Detect which cell encompasses the target text, then output its [x, y] center coordinate. 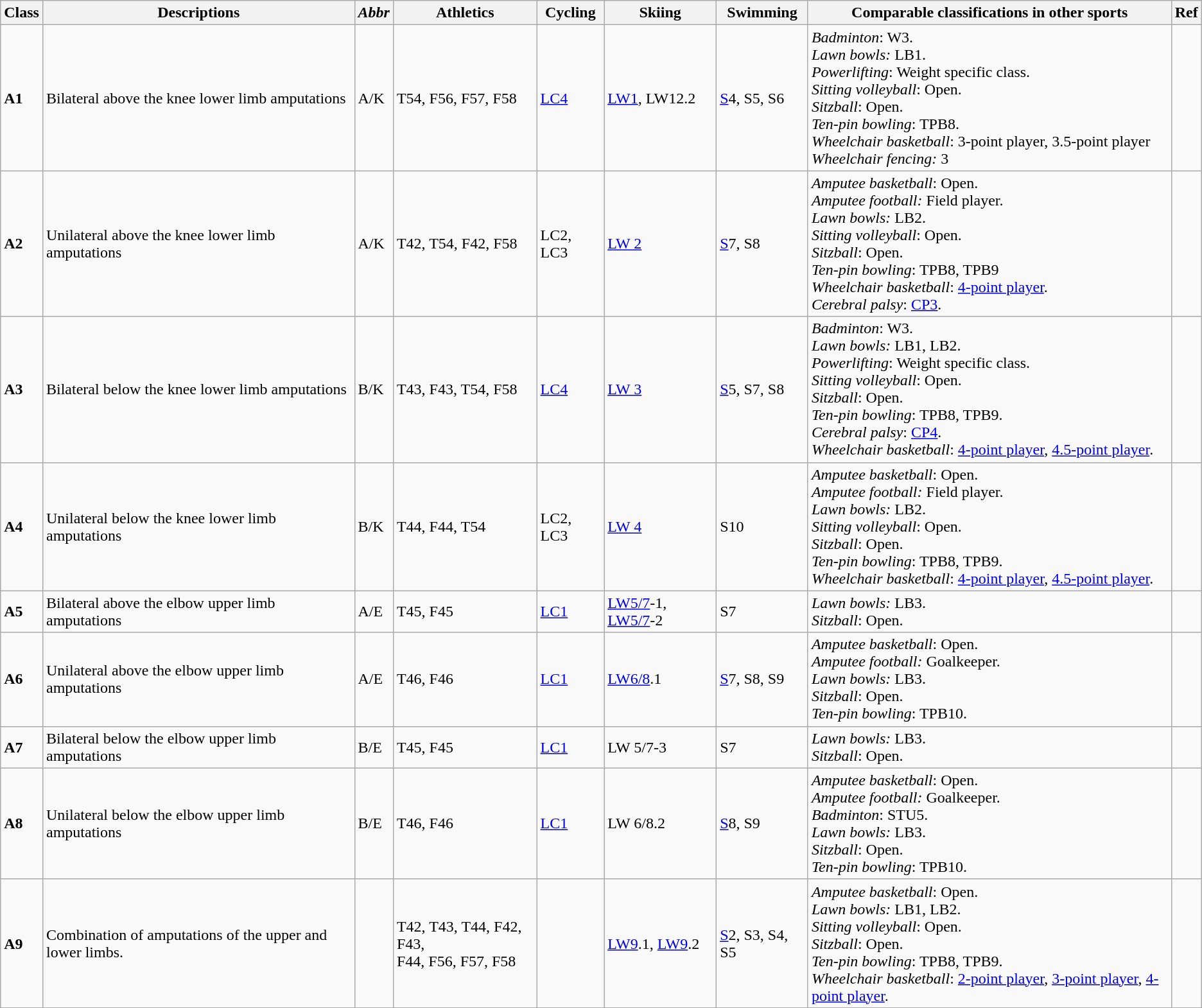
Abbr [374, 13]
LW9.1, LW9.2 [660, 943]
S10 [763, 526]
Athletics [465, 13]
S4, S5, S6 [763, 98]
S5, S7, S8 [763, 389]
T54, F56, F57, F58 [465, 98]
Bilateral above the elbow upper limb amputations [198, 611]
LW6/8.1 [660, 679]
Bilateral below the knee lower limb amputations [198, 389]
T42, T54, F42, F58 [465, 244]
S7, S8, S9 [763, 679]
Bilateral below the elbow upper limb amputations [198, 747]
LW5/7-1, LW5/7-2 [660, 611]
T44, F44, T54 [465, 526]
S2, S3, S4, S5 [763, 943]
Swimming [763, 13]
LW 4 [660, 526]
S8, S9 [763, 823]
Skiing [660, 13]
T43, F43, T54, F58 [465, 389]
A1 [22, 98]
Unilateral below the elbow upper limb amputations [198, 823]
A2 [22, 244]
LW 5/7-3 [660, 747]
S7, S8 [763, 244]
Comparable classifications in other sports [989, 13]
Amputee basketball: Open.Amputee football: Goalkeeper.Badminton: STU5.Lawn bowls: LB3.Sitzball: Open.Ten-pin bowling: TPB10. [989, 823]
Combination of amputations of the upper and lower limbs. [198, 943]
T42, T43, T44, F42, F43,F44, F56, F57, F58 [465, 943]
Cycling [570, 13]
A3 [22, 389]
Unilateral below the knee lower limb amputations [198, 526]
Bilateral above the knee lower limb amputations [198, 98]
A4 [22, 526]
LW 2 [660, 244]
Class [22, 13]
Unilateral above the knee lower limb amputations [198, 244]
A8 [22, 823]
Unilateral above the elbow upper limb amputations [198, 679]
A7 [22, 747]
LW 3 [660, 389]
LW 6/8.2 [660, 823]
LW1, LW12.2 [660, 98]
Ref [1187, 13]
Descriptions [198, 13]
A6 [22, 679]
Amputee basketball: Open.Amputee football: Goalkeeper.Lawn bowls: LB3.Sitzball: Open.Ten-pin bowling: TPB10. [989, 679]
A9 [22, 943]
A5 [22, 611]
